Return [X, Y] of the center of cell containing provided text 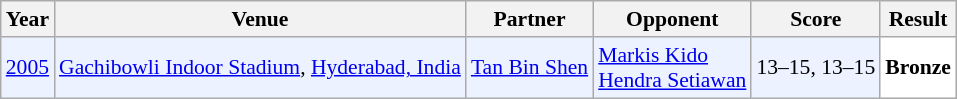
Result [918, 19]
Venue [260, 19]
Bronze [918, 68]
2005 [28, 68]
Gachibowli Indoor Stadium, Hyderabad, India [260, 68]
Tan Bin Shen [530, 68]
13–15, 13–15 [816, 68]
Score [816, 19]
Year [28, 19]
Markis Kido Hendra Setiawan [672, 68]
Partner [530, 19]
Opponent [672, 19]
